Return [X, Y] of the center of cell containing provided text 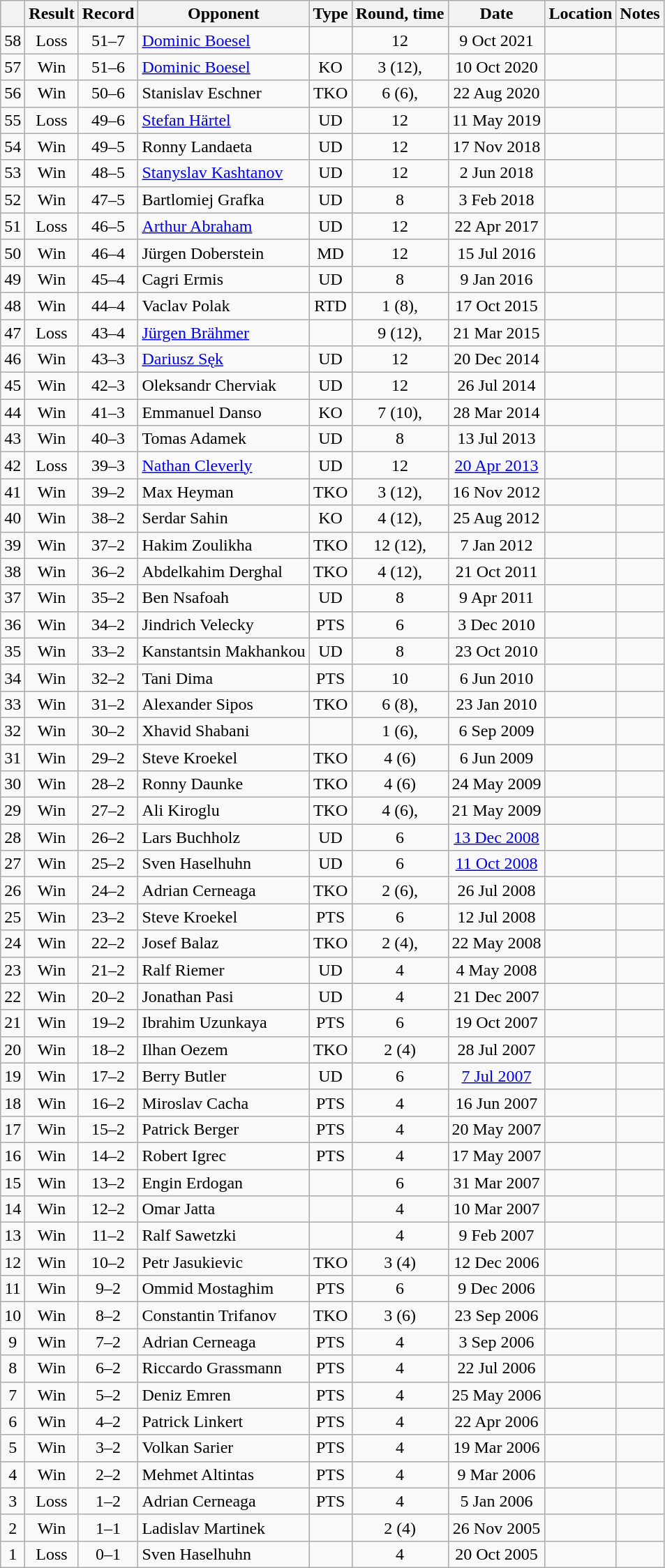
9 Jan 2016 [497, 279]
Ilhan Oezem [223, 1050]
Petr Jasukievic [223, 1262]
19 Mar 2006 [497, 1448]
1 [13, 1554]
17 May 2007 [497, 1156]
Serdar Sahin [223, 518]
14–2 [108, 1156]
1–2 [108, 1501]
11 Oct 2008 [497, 864]
42–3 [108, 386]
20 [13, 1050]
17 Oct 2015 [497, 306]
46–4 [108, 253]
Omar Jatta [223, 1209]
Patrick Linkert [223, 1421]
Xhavid Shabani [223, 731]
Ralf Sawetzki [223, 1236]
50–6 [108, 94]
48–5 [108, 173]
22 Apr 2017 [497, 226]
6–2 [108, 1368]
36–2 [108, 572]
1–1 [108, 1528]
21 Dec 2007 [497, 996]
28 [13, 837]
4 May 2008 [497, 970]
9 Feb 2007 [497, 1236]
Round, time [400, 14]
Notes [640, 14]
49 [13, 279]
4–2 [108, 1421]
13 [13, 1236]
7 Jan 2012 [497, 545]
Ronny Landaeta [223, 147]
Vaclav Polak [223, 306]
21–2 [108, 970]
10 Mar 2007 [497, 1209]
16–2 [108, 1103]
22 Aug 2020 [497, 94]
41 [13, 492]
11–2 [108, 1236]
6 Sep 2009 [497, 731]
46–5 [108, 226]
Nathan Cleverly [223, 465]
3 (6) [400, 1315]
25 Aug 2012 [497, 518]
20 May 2007 [497, 1129]
25 [13, 917]
52 [13, 200]
Kanstantsin Makhankou [223, 651]
Miroslav Cacha [223, 1103]
33 [13, 704]
Ali Kiroglu [223, 811]
8–2 [108, 1315]
15 [13, 1183]
32 [13, 731]
Berry Butler [223, 1076]
29 [13, 811]
6 Jun 2010 [497, 678]
28 Jul 2007 [497, 1050]
Ben Nsafoah [223, 598]
39 [13, 545]
38–2 [108, 518]
40–3 [108, 439]
47 [13, 333]
9 Oct 2021 [497, 40]
50 [13, 253]
22 Apr 2006 [497, 1421]
22 May 2008 [497, 943]
20–2 [108, 996]
20 Apr 2013 [497, 465]
2–2 [108, 1474]
Robert Igrec [223, 1156]
23 Oct 2010 [497, 651]
39–2 [108, 492]
26 Nov 2005 [497, 1528]
Jürgen Brähmer [223, 333]
20 Dec 2014 [497, 359]
13 Jul 2013 [497, 439]
13 Dec 2008 [497, 837]
3–2 [108, 1448]
3 (4) [400, 1262]
17 Nov 2018 [497, 147]
MD [331, 253]
2 (6), [400, 890]
13–2 [108, 1183]
5–2 [108, 1395]
57 [13, 67]
7 [13, 1395]
4 (6), [400, 811]
Jindrich Velecky [223, 625]
Record [108, 14]
45 [13, 386]
12 Dec 2006 [497, 1262]
26 Jul 2014 [497, 386]
Volkan Sarier [223, 1448]
16 Nov 2012 [497, 492]
24–2 [108, 890]
7–2 [108, 1342]
48 [13, 306]
38 [13, 572]
43–3 [108, 359]
54 [13, 147]
Bartlomiej Grafka [223, 200]
Opponent [223, 14]
5 [13, 1448]
40 [13, 518]
12–2 [108, 1209]
47–5 [108, 200]
Stefan Härtel [223, 120]
Engin Erdogan [223, 1183]
49–6 [108, 120]
Abdelkahim Derghal [223, 572]
6 Jun 2009 [497, 757]
12 Jul 2008 [497, 917]
37 [13, 598]
9–2 [108, 1289]
Deniz Emren [223, 1395]
11 May 2019 [497, 120]
Type [331, 14]
44 [13, 412]
42 [13, 465]
11 [13, 1289]
9 [13, 1342]
Constantin Trifanov [223, 1315]
23 Sep 2006 [497, 1315]
24 May 2009 [497, 784]
15 Jul 2016 [497, 253]
10–2 [108, 1262]
51–7 [108, 40]
16 [13, 1156]
53 [13, 173]
45–4 [108, 279]
22 Jul 2006 [497, 1368]
Jürgen Doberstein [223, 253]
27 [13, 864]
9 Dec 2006 [497, 1289]
33–2 [108, 651]
Ibrahim Uzunkaya [223, 1023]
Mehmet Altintas [223, 1474]
16 Jun 2007 [497, 1103]
9 (12), [400, 333]
12 (12), [400, 545]
2 [13, 1528]
Location [581, 14]
Ladislav Martinek [223, 1528]
15–2 [108, 1129]
19 Oct 2007 [497, 1023]
Lars Buchholz [223, 837]
26 [13, 890]
0–1 [108, 1554]
9 Mar 2006 [497, 1474]
Stanyslav Kashtanov [223, 173]
21 [13, 1023]
30–2 [108, 731]
Alexander Sipos [223, 704]
2 Jun 2018 [497, 173]
43–4 [108, 333]
18–2 [108, 1050]
7 (10), [400, 412]
Cagri Ermis [223, 279]
24 [13, 943]
Max Heyman [223, 492]
28–2 [108, 784]
9 Apr 2011 [497, 598]
14 [13, 1209]
46 [13, 359]
RTD [331, 306]
3 Dec 2010 [497, 625]
43 [13, 439]
58 [13, 40]
31–2 [108, 704]
Oleksandr Cherviak [223, 386]
10 Oct 2020 [497, 67]
Ommid Mostaghim [223, 1289]
30 [13, 784]
6 (8), [400, 704]
23–2 [108, 917]
35 [13, 651]
51–6 [108, 67]
55 [13, 120]
49–5 [108, 147]
Dariusz Sęk [223, 359]
18 [13, 1103]
20 Oct 2005 [497, 1554]
21 Oct 2011 [497, 572]
27–2 [108, 811]
7 Jul 2007 [497, 1076]
25 May 2006 [497, 1395]
Tomas Adamek [223, 439]
17–2 [108, 1076]
29–2 [108, 757]
Hakim Zoulikha [223, 545]
35–2 [108, 598]
3 Feb 2018 [497, 200]
Tani Dima [223, 678]
2 (4), [400, 943]
1 (6), [400, 731]
6 (6), [400, 94]
5 Jan 2006 [497, 1501]
41–3 [108, 412]
32–2 [108, 678]
26 Jul 2008 [497, 890]
Date [497, 14]
28 Mar 2014 [497, 412]
21 Mar 2015 [497, 333]
Arthur Abraham [223, 226]
31 Mar 2007 [497, 1183]
19–2 [108, 1023]
44–4 [108, 306]
36 [13, 625]
17 [13, 1129]
1 (8), [400, 306]
21 May 2009 [497, 811]
39–3 [108, 465]
Emmanuel Danso [223, 412]
Riccardo Grassmann [223, 1368]
37–2 [108, 545]
Patrick Berger [223, 1129]
25–2 [108, 864]
31 [13, 757]
19 [13, 1076]
Josef Balaz [223, 943]
34–2 [108, 625]
23 Jan 2010 [497, 704]
Ronny Daunke [223, 784]
51 [13, 226]
22 [13, 996]
22–2 [108, 943]
56 [13, 94]
Jonathan Pasi [223, 996]
Stanislav Eschner [223, 94]
23 [13, 970]
Ralf Riemer [223, 970]
3 Sep 2006 [497, 1342]
26–2 [108, 837]
34 [13, 678]
Result [52, 14]
3 [13, 1501]
